Find where the given text appears and provide that cell's center as (x, y) coordinate. 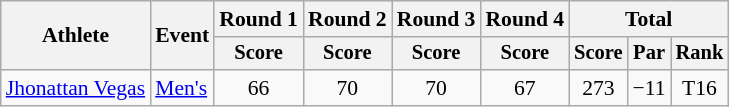
Event (182, 36)
Par (650, 54)
273 (598, 88)
Total (648, 19)
Athlete (76, 36)
Jhonattan Vegas (76, 88)
Round 1 (258, 19)
Round 3 (436, 19)
−11 (650, 88)
T16 (700, 88)
Round 4 (524, 19)
Men's (182, 88)
Rank (700, 54)
66 (258, 88)
Round 2 (348, 19)
67 (524, 88)
